Return the (x, y) coordinate for the center point of the cell that contains the specified text.  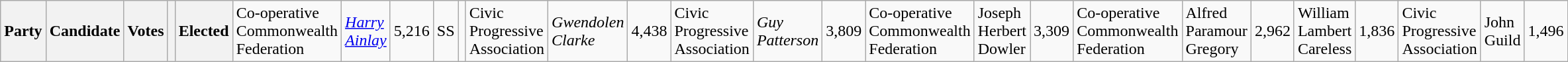
Gwendolen Clarke (588, 31)
5,216 (412, 31)
Joseph Herbert Dowler (1002, 31)
John Guild (1502, 31)
1,496 (1545, 31)
Harry Ainlay (366, 31)
Elected (204, 31)
2,962 (1273, 31)
Party (23, 31)
3,309 (1052, 31)
4,438 (649, 31)
Guy Patterson (787, 31)
Votes (146, 31)
3,809 (844, 31)
William Lambert Careless (1324, 31)
Candidate (85, 31)
SS (446, 31)
1,836 (1377, 31)
Alfred Paramour Gregory (1216, 31)
